Identify which cell holds the provided text, then report its [X, Y] central coordinate. 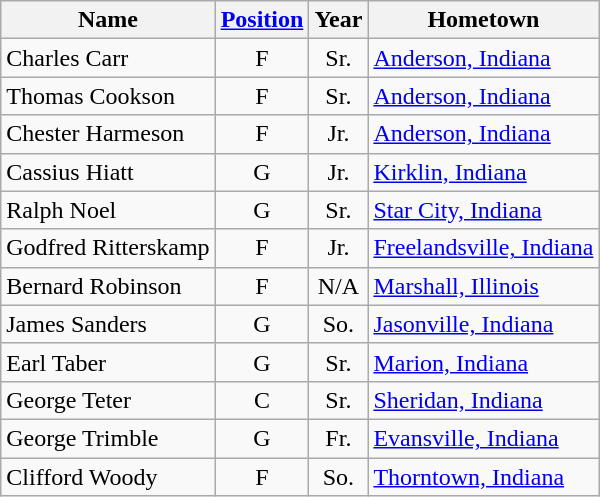
N/A [338, 286]
George Teter [108, 400]
Position [262, 20]
Thorntown, Indiana [484, 477]
Bernard Robinson [108, 286]
Year [338, 20]
Cassius Hiatt [108, 172]
Kirklin, Indiana [484, 172]
Godfred Ritterskamp [108, 248]
Star City, Indiana [484, 210]
Hometown [484, 20]
Marshall, Illinois [484, 286]
C [262, 400]
Name [108, 20]
Jasonville, Indiana [484, 324]
Fr. [338, 438]
George Trimble [108, 438]
Clifford Woody [108, 477]
Charles Carr [108, 58]
James Sanders [108, 324]
Marion, Indiana [484, 362]
Earl Taber [108, 362]
Chester Harmeson [108, 134]
Freelandsville, Indiana [484, 248]
Sheridan, Indiana [484, 400]
Thomas Cookson [108, 96]
Ralph Noel [108, 210]
Evansville, Indiana [484, 438]
